For the text-containing cell, return its midpoint in [X, Y] coordinate format. 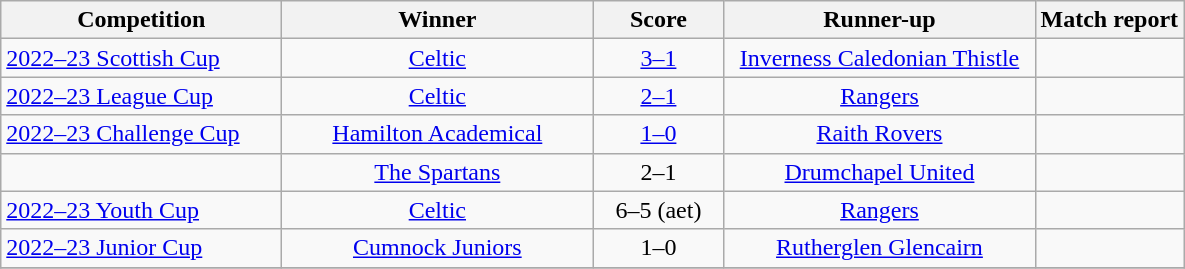
The Spartans [438, 172]
Winner [438, 20]
Cumnock Juniors [438, 248]
2022–23 Scottish Cup [142, 58]
Inverness Caledonian Thistle [880, 58]
Competition [142, 20]
2022–23 Youth Cup [142, 210]
Raith Rovers [880, 134]
6–5 (aet) [658, 210]
Rutherglen Glencairn [880, 248]
2022–23 League Cup [142, 96]
Score [658, 20]
Match report [1110, 20]
2022–23 Junior Cup [142, 248]
Hamilton Academical [438, 134]
2022–23 Challenge Cup [142, 134]
Runner-up [880, 20]
3–1 [658, 58]
Drumchapel United [880, 172]
